Scan for the cell matching the given text and deliver its (X, Y) coordinate at center. 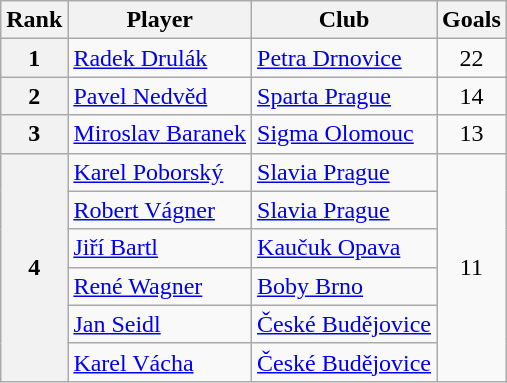
Player (160, 20)
2 (34, 96)
Karel Vácha (160, 362)
Karel Poborský (160, 172)
Radek Drulák (160, 58)
Petra Drnovice (344, 58)
Boby Brno (344, 286)
4 (34, 267)
Sigma Olomouc (344, 134)
13 (472, 134)
Sparta Prague (344, 96)
Jan Seidl (160, 324)
Robert Vágner (160, 210)
Rank (34, 20)
Miroslav Baranek (160, 134)
1 (34, 58)
Goals (472, 20)
3 (34, 134)
René Wagner (160, 286)
Jiří Bartl (160, 248)
14 (472, 96)
22 (472, 58)
11 (472, 267)
Club (344, 20)
Kaučuk Opava (344, 248)
Pavel Nedvěd (160, 96)
